Determine the (x, y) coordinate at the center of the cell enclosing the given text.  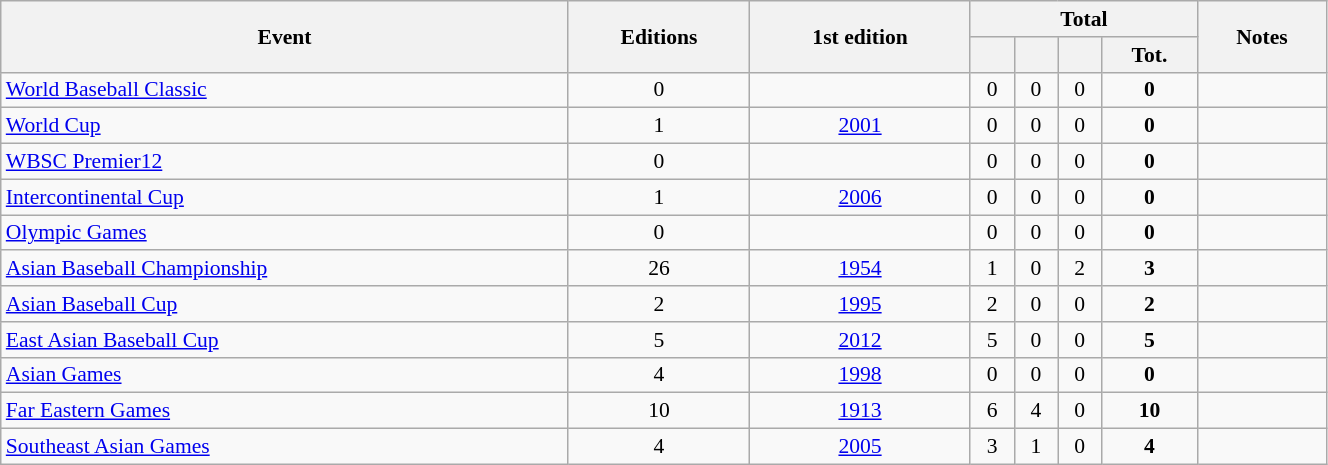
2005 (860, 447)
Event (284, 36)
Olympic Games (284, 233)
Editions (659, 36)
Intercontinental Cup (284, 197)
1st edition (860, 36)
Asian Baseball Cup (284, 304)
Total (1084, 19)
1995 (860, 304)
World Cup (284, 126)
2012 (860, 340)
World Baseball Classic (284, 90)
Southeast Asian Games (284, 447)
WBSC Premier12 (284, 162)
2006 (860, 197)
1954 (860, 269)
Notes (1262, 36)
Asian Baseball Championship (284, 269)
6 (992, 411)
26 (659, 269)
Asian Games (284, 375)
East Asian Baseball Cup (284, 340)
Tot. (1149, 55)
1998 (860, 375)
2001 (860, 126)
1913 (860, 411)
Far Eastern Games (284, 411)
